Detect which cell encompasses the target text, then output its (x, y) center coordinate. 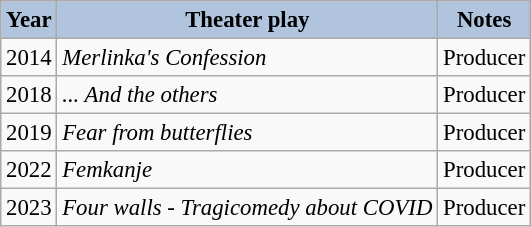
2014 (29, 58)
2019 (29, 133)
Femkanje (248, 170)
Merlinka's Confession (248, 58)
... And the others (248, 95)
2023 (29, 208)
Notes (484, 20)
Theater play (248, 20)
Four walls - Tragicomedy about COVID (248, 208)
Fear from butterflies (248, 133)
Year (29, 20)
2022 (29, 170)
2018 (29, 95)
